Identify which cell holds the provided text, then report its [X, Y] central coordinate. 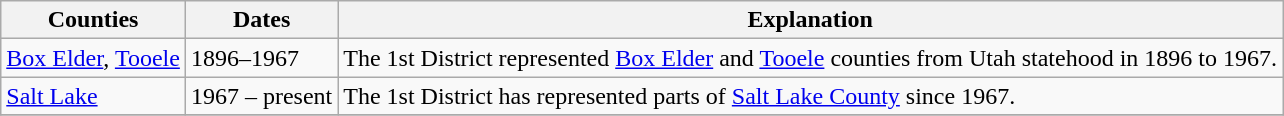
Counties [94, 20]
Box Elder, Tooele [94, 58]
1967 – present [261, 96]
The 1st District has represented parts of Salt Lake County since 1967. [810, 96]
Dates [261, 20]
The 1st District represented Box Elder and Tooele counties from Utah statehood in 1896 to 1967. [810, 58]
Salt Lake [94, 96]
1896–1967 [261, 58]
Explanation [810, 20]
